Search for the cell housing the specified text and yield its [X, Y] center coordinate. 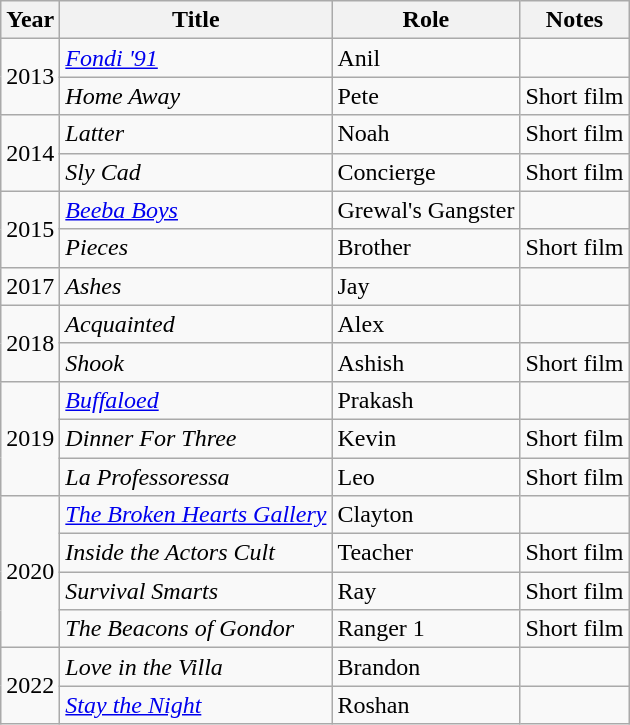
Dinner For Three [196, 438]
2013 [30, 77]
Latter [196, 134]
Shook [196, 362]
Role [426, 20]
Grewal's Gangster [426, 210]
2017 [30, 286]
Pete [426, 96]
Roshan [426, 705]
2019 [30, 438]
Buffaloed [196, 400]
Survival Smarts [196, 591]
Jay [426, 286]
Ranger 1 [426, 629]
Love in the Villa [196, 667]
Notes [574, 20]
Brandon [426, 667]
Year [30, 20]
Stay the Night [196, 705]
Sly Cad [196, 172]
Fondi '91 [196, 58]
Anil [426, 58]
Brother [426, 248]
Title [196, 20]
Inside the Actors Cult [196, 553]
2015 [30, 229]
Beeba Boys [196, 210]
Pieces [196, 248]
2018 [30, 343]
La Professoressa [196, 477]
Home Away [196, 96]
2022 [30, 686]
2014 [30, 153]
The Beacons of Gondor [196, 629]
Leo [426, 477]
2020 [30, 572]
The Broken Hearts Gallery [196, 515]
Clayton [426, 515]
Noah [426, 134]
Ashish [426, 362]
Kevin [426, 438]
Concierge [426, 172]
Prakash [426, 400]
Ashes [196, 286]
Teacher [426, 553]
Acquainted [196, 324]
Ray [426, 591]
Alex [426, 324]
